Scan for the cell matching the given text and deliver its [X, Y] coordinate at center. 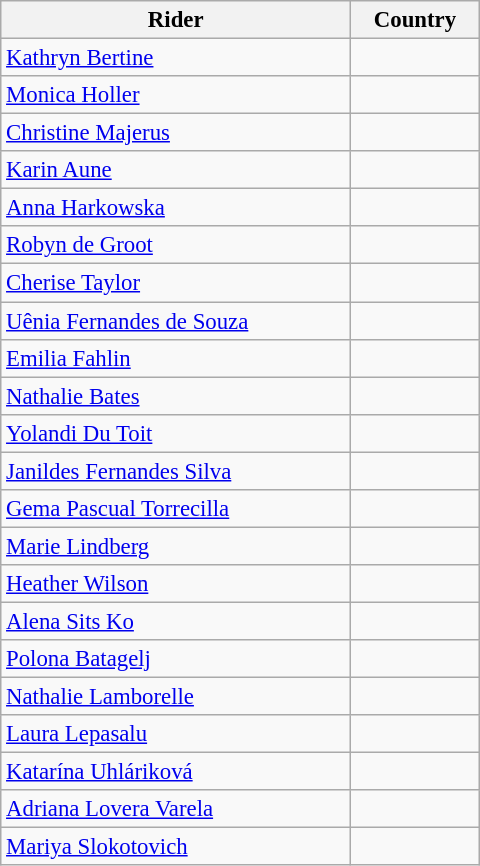
Heather Wilson [176, 584]
Polona Batagelj [176, 659]
Christine Majerus [176, 133]
Uênia Fernandes de Souza [176, 321]
Katarína Uhláriková [176, 772]
Cherise Taylor [176, 283]
Nathalie Lamborelle [176, 697]
Yolandi Du Toit [176, 433]
Marie Lindberg [176, 546]
Robyn de Groot [176, 245]
Laura Lepasalu [176, 734]
Gema Pascual Torrecilla [176, 509]
Nathalie Bates [176, 396]
Janildes Fernandes Silva [176, 471]
Kathryn Bertine [176, 58]
Alena Sits Ko [176, 621]
Anna Harkowska [176, 208]
Country [416, 20]
Adriana Lovera Varela [176, 809]
Karin Aune [176, 170]
Rider [176, 20]
Mariya Slokotovich [176, 847]
Emilia Fahlin [176, 358]
Monica Holler [176, 95]
